Return [x, y] of the center of cell containing provided text 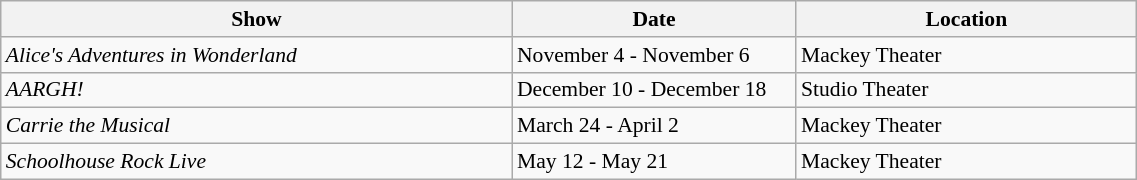
Carrie the Musical [256, 126]
Studio Theater [966, 90]
November 4 - November 6 [654, 55]
Date [654, 19]
Alice's Adventures in Wonderland [256, 55]
March 24 - April 2 [654, 126]
December 10 - December 18 [654, 90]
Schoolhouse Rock Live [256, 162]
AARGH! [256, 90]
Location [966, 19]
Show [256, 19]
May 12 - May 21 [654, 162]
